Detect which cell encompasses the target text, then output its (X, Y) center coordinate. 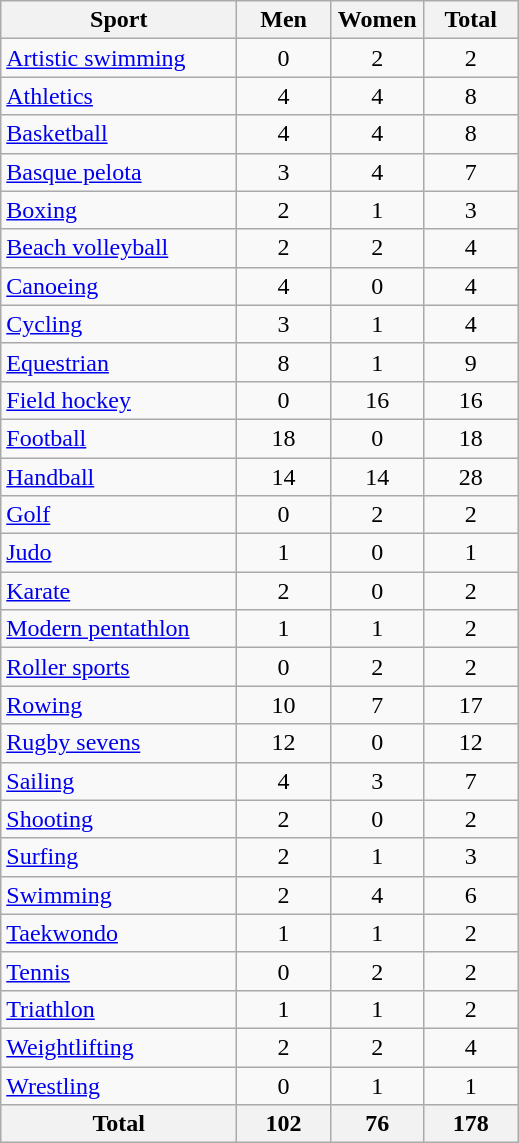
Sailing (119, 781)
Women (377, 20)
Rugby sevens (119, 743)
17 (471, 705)
Swimming (119, 895)
Triathlon (119, 1009)
178 (471, 1124)
Shooting (119, 819)
102 (284, 1124)
Weightlifting (119, 1047)
Roller sports (119, 667)
Artistic swimming (119, 58)
10 (284, 705)
Tennis (119, 971)
Field hockey (119, 400)
Sport (119, 20)
Surfing (119, 857)
Wrestling (119, 1085)
Football (119, 438)
Athletics (119, 96)
Rowing (119, 705)
Modern pentathlon (119, 629)
28 (471, 477)
Basque pelota (119, 172)
Equestrian (119, 362)
9 (471, 362)
Judo (119, 553)
Karate (119, 591)
Taekwondo (119, 933)
Beach volleyball (119, 248)
Cycling (119, 324)
Handball (119, 477)
Golf (119, 515)
Men (284, 20)
Boxing (119, 210)
Basketball (119, 134)
76 (377, 1124)
Canoeing (119, 286)
6 (471, 895)
